Pinpoint the cell where the given text exists, returning its (X, Y) midpoint coordinate. 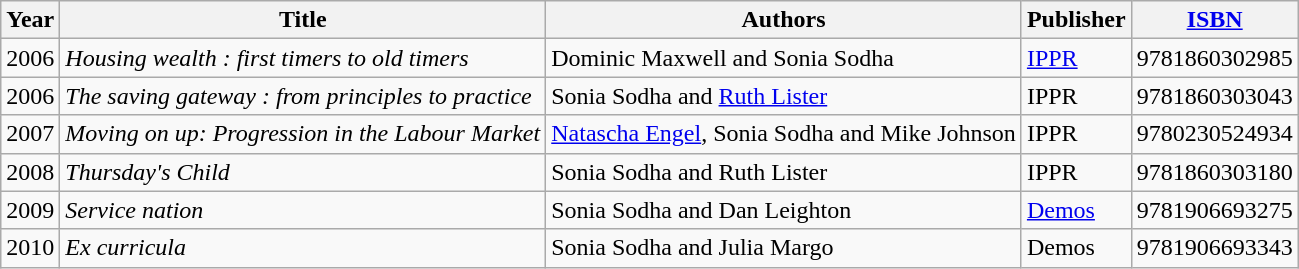
9781860303043 (1214, 96)
Dominic Maxwell and Sonia Sodha (784, 58)
Title (303, 20)
9781906693275 (1214, 210)
2008 (30, 172)
Publisher (1076, 20)
Moving on up: Progression in the Labour Market (303, 134)
9781860302985 (1214, 58)
Authors (784, 20)
Service nation (303, 210)
9781906693343 (1214, 248)
Sonia Sodha and Julia Margo (784, 248)
Housing wealth : first timers to old timers (303, 58)
Year (30, 20)
Ex curricula (303, 248)
The saving gateway : from principles to practice (303, 96)
9781860303180 (1214, 172)
2007 (30, 134)
9780230524934 (1214, 134)
Natascha Engel, Sonia Sodha and Mike Johnson (784, 134)
ISBN (1214, 20)
2009 (30, 210)
Sonia Sodha and Dan Leighton (784, 210)
2010 (30, 248)
Thursday's Child (303, 172)
